Locate the cell with the specified text and output its (X, Y) center coordinate. 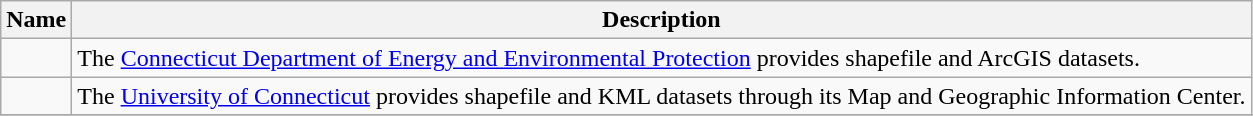
The Connecticut Department of Energy and Environmental Protection provides shapefile and ArcGIS datasets. (662, 58)
Description (662, 20)
Name (36, 20)
The University of Connecticut provides shapefile and KML datasets through its Map and Geographic Information Center. (662, 96)
